Pinpoint the cell where the given text exists, returning its (x, y) midpoint coordinate. 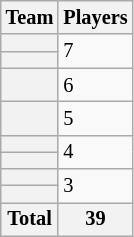
5 (95, 118)
6 (95, 85)
3 (95, 186)
7 (95, 51)
39 (95, 219)
Players (95, 17)
Total (30, 219)
Team (30, 17)
4 (95, 152)
